Output the [X, Y] coordinate of the center of the cell containing the given text.  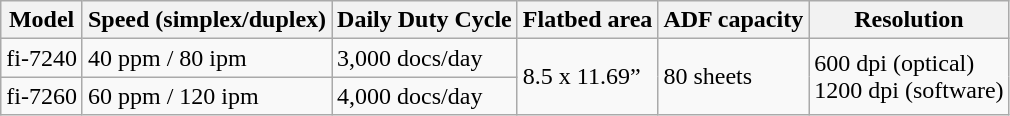
Daily Duty Cycle [425, 20]
ADF capacity [734, 20]
60 ppm / 120 ipm [206, 96]
Flatbed area [588, 20]
80 sheets [734, 77]
600 dpi (optical)1200 dpi (software) [909, 77]
Resolution [909, 20]
fi-7260 [42, 96]
3,000 docs/day [425, 58]
Speed (simplex/duplex) [206, 20]
fi-7240 [42, 58]
Model [42, 20]
8.5 x 11.69” [588, 77]
40 ppm / 80 ipm [206, 58]
4,000 docs/day [425, 96]
